Scan for the cell matching the given text and deliver its [X, Y] coordinate at center. 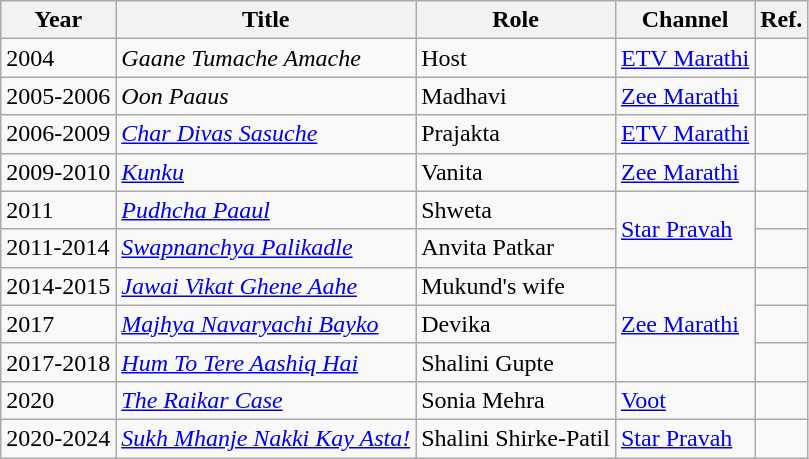
The Raikar Case [266, 400]
Majhya Navaryachi Bayko [266, 324]
Mukund's wife [516, 286]
2011-2014 [58, 248]
Title [266, 20]
2005-2006 [58, 96]
Role [516, 20]
Hum To Tere Aashiq Hai [266, 362]
Sonia Mehra [516, 400]
Jawai Vikat Ghene Aahe [266, 286]
2020 [58, 400]
Shalini Shirke-Patil [516, 438]
2020-2024 [58, 438]
Anvita Patkar [516, 248]
2014-2015 [58, 286]
2006-2009 [58, 134]
Devika [516, 324]
Kunku [266, 172]
Oon Paaus [266, 96]
2009-2010 [58, 172]
Swapnanchya Palikadle [266, 248]
Prajakta [516, 134]
Char Divas Sasuche [266, 134]
Vanita [516, 172]
Sukh Mhanje Nakki Kay Asta! [266, 438]
Madhavi [516, 96]
2017 [58, 324]
2004 [58, 58]
Host [516, 58]
Gaane Tumache Amache [266, 58]
Shweta [516, 210]
Ref. [782, 20]
Year [58, 20]
2017-2018 [58, 362]
Channel [684, 20]
Voot [684, 400]
2011 [58, 210]
Shalini Gupte [516, 362]
Pudhcha Paaul [266, 210]
